Identify which cell holds the provided text, then report its [x, y] central coordinate. 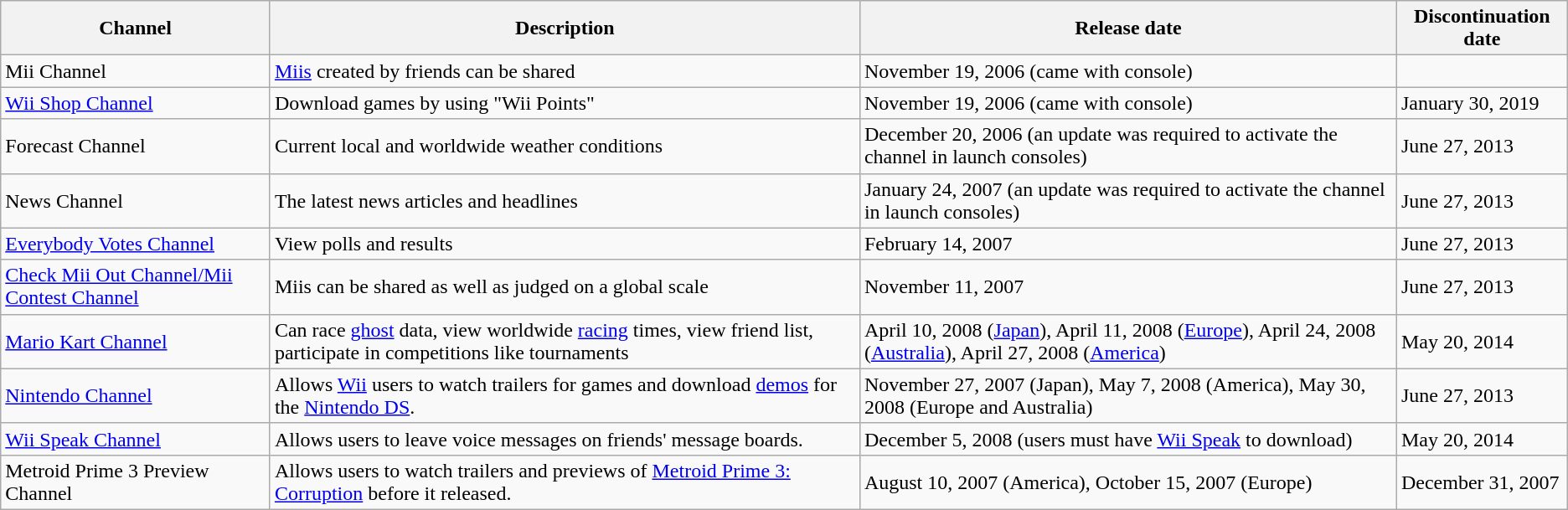
Channel [136, 28]
Metroid Prime 3 Preview Channel [136, 482]
News Channel [136, 201]
Miis created by friends can be shared [565, 71]
Download games by using "Wii Points" [565, 103]
Check Mii Out Channel/Mii Contest Channel [136, 286]
Description [565, 28]
Allows users to watch trailers and previews of Metroid Prime 3: Corruption before it released. [565, 482]
Release date [1127, 28]
February 14, 2007 [1127, 244]
The latest news articles and headlines [565, 201]
November 11, 2007 [1127, 286]
Nintendo Channel [136, 395]
November 27, 2007 (Japan), May 7, 2008 (America), May 30, 2008 (Europe and Australia) [1127, 395]
Mii Channel [136, 71]
Forecast Channel [136, 146]
View polls and results [565, 244]
December 31, 2007 [1482, 482]
December 20, 2006 (an update was required to activate the channel in launch consoles) [1127, 146]
Everybody Votes Channel [136, 244]
January 30, 2019 [1482, 103]
April 10, 2008 (Japan), April 11, 2008 (Europe), April 24, 2008 (Australia), April 27, 2008 (America) [1127, 342]
December 5, 2008 (users must have Wii Speak to download) [1127, 439]
Current local and worldwide weather conditions [565, 146]
Wii Speak Channel [136, 439]
Discontinuation date [1482, 28]
Wii Shop Channel [136, 103]
August 10, 2007 (America), October 15, 2007 (Europe) [1127, 482]
Can race ghost data, view worldwide racing times, view friend list, participate in competitions like tournaments [565, 342]
Miis can be shared as well as judged on a global scale [565, 286]
Mario Kart Channel [136, 342]
Allows users to leave voice messages on friends' message boards. [565, 439]
Allows Wii users to watch trailers for games and download demos for the Nintendo DS. [565, 395]
January 24, 2007 (an update was required to activate the channel in launch consoles) [1127, 201]
